Return [x, y] of the center of cell containing provided text 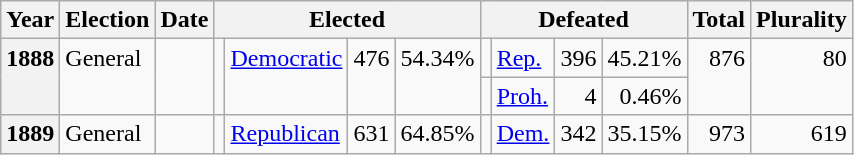
Total [719, 20]
54.34% [438, 77]
0.46% [644, 96]
Plurality [802, 20]
Proh. [523, 96]
Republican [286, 134]
Election [108, 20]
64.85% [438, 134]
876 [719, 77]
1889 [30, 134]
Elected [347, 20]
342 [578, 134]
Defeated [584, 20]
Dem. [523, 134]
Democratic [286, 77]
80 [802, 77]
Date [184, 20]
45.21% [644, 58]
4 [578, 96]
631 [372, 134]
396 [578, 58]
Rep. [523, 58]
Year [30, 20]
1888 [30, 77]
973 [719, 134]
619 [802, 134]
35.15% [644, 134]
476 [372, 77]
